Search for the cell housing the specified text and yield its (X, Y) center coordinate. 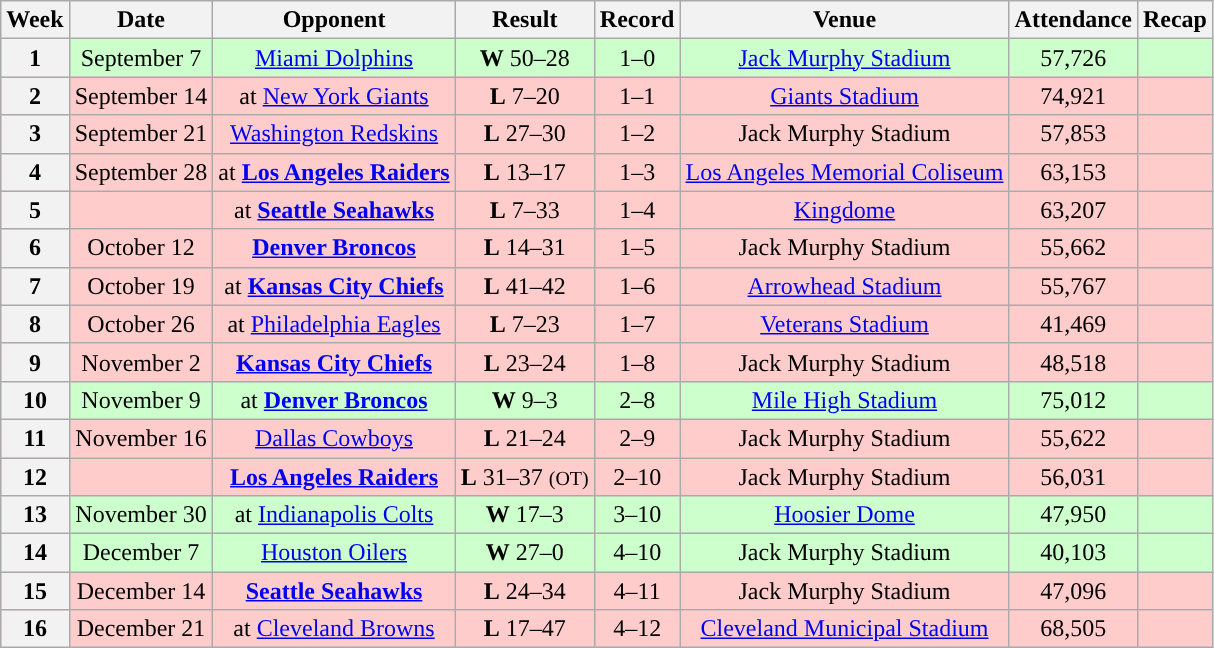
75,012 (1073, 400)
3 (35, 134)
47,096 (1073, 591)
December 14 (141, 591)
Miami Dolphins (334, 58)
1–4 (637, 210)
41,469 (1073, 324)
L 17–47 (524, 629)
at Denver Broncos (334, 400)
15 (35, 591)
1 (35, 58)
Washington Redskins (334, 134)
W 27–0 (524, 553)
Opponent (334, 20)
16 (35, 629)
4–11 (637, 591)
W 17–3 (524, 515)
December 7 (141, 553)
W 50–28 (524, 58)
L 27–30 (524, 134)
Seattle Seahawks (334, 591)
December 21 (141, 629)
74,921 (1073, 96)
2 (35, 96)
55,662 (1073, 248)
Dallas Cowboys (334, 438)
L 7–23 (524, 324)
Mile High Stadium (844, 400)
L 14–31 (524, 248)
68,505 (1073, 629)
Giants Stadium (844, 96)
10 (35, 400)
Kingdome (844, 210)
November 9 (141, 400)
1–0 (637, 58)
1–7 (637, 324)
1–6 (637, 286)
at Seattle Seahawks (334, 210)
October 12 (141, 248)
L 13–17 (524, 172)
W 9–3 (524, 400)
at Indianapolis Colts (334, 515)
8 (35, 324)
Houston Oilers (334, 553)
48,518 (1073, 362)
November 16 (141, 438)
September 28 (141, 172)
September 14 (141, 96)
at Kansas City Chiefs (334, 286)
Veterans Stadium (844, 324)
9 (35, 362)
Venue (844, 20)
Kansas City Chiefs (334, 362)
14 (35, 553)
Los Angeles Raiders (334, 477)
October 26 (141, 324)
40,103 (1073, 553)
Date (141, 20)
7 (35, 286)
4–12 (637, 629)
Denver Broncos (334, 248)
55,622 (1073, 438)
at Los Angeles Raiders (334, 172)
Record (637, 20)
1–1 (637, 96)
at New York Giants (334, 96)
3–10 (637, 515)
Hoosier Dome (844, 515)
1–2 (637, 134)
1–8 (637, 362)
55,767 (1073, 286)
Recap (1174, 20)
2–10 (637, 477)
2–8 (637, 400)
Week (35, 20)
November 2 (141, 362)
1–3 (637, 172)
63,153 (1073, 172)
September 21 (141, 134)
Los Angeles Memorial Coliseum (844, 172)
4 (35, 172)
September 7 (141, 58)
Cleveland Municipal Stadium (844, 629)
L 41–42 (524, 286)
October 19 (141, 286)
5 (35, 210)
at Philadelphia Eagles (334, 324)
L 23–24 (524, 362)
L 31–37 (OT) (524, 477)
56,031 (1073, 477)
11 (35, 438)
47,950 (1073, 515)
2–9 (637, 438)
L 7–33 (524, 210)
L 21–24 (524, 438)
Result (524, 20)
L 7–20 (524, 96)
57,853 (1073, 134)
12 (35, 477)
13 (35, 515)
Attendance (1073, 20)
1–5 (637, 248)
at Cleveland Browns (334, 629)
63,207 (1073, 210)
4–10 (637, 553)
57,726 (1073, 58)
Arrowhead Stadium (844, 286)
6 (35, 248)
L 24–34 (524, 591)
November 30 (141, 515)
